From the cell containing the given text, extract its center point as [X, Y] coordinate. 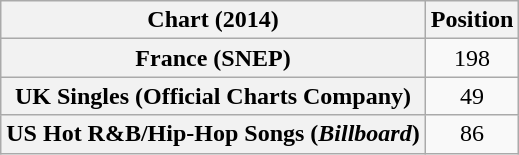
Position [472, 20]
198 [472, 58]
49 [472, 96]
86 [472, 134]
UK Singles (Official Charts Company) [213, 96]
France (SNEP) [213, 58]
US Hot R&B/Hip-Hop Songs (Billboard) [213, 134]
Chart (2014) [213, 20]
